Find where the given text appears and provide that cell's center as (x, y) coordinate. 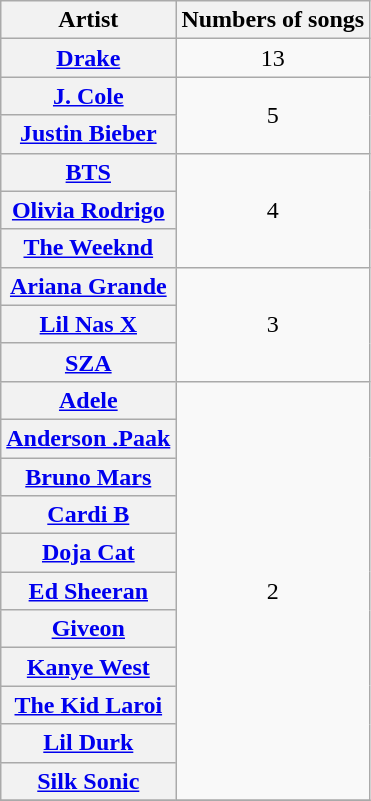
Doja Cat (88, 553)
Drake (88, 58)
SZA (88, 362)
Numbers of songs (273, 20)
Giveon (88, 629)
2 (273, 590)
BTS (88, 172)
Silk Sonic (88, 781)
The Weeknd (88, 248)
3 (273, 324)
Ed Sheeran (88, 591)
Lil Durk (88, 743)
Adele (88, 400)
Artist (88, 20)
4 (273, 210)
Lil Nas X (88, 324)
5 (273, 115)
Olivia Rodrigo (88, 210)
J. Cole (88, 96)
Justin Bieber (88, 134)
Anderson .Paak (88, 438)
Kanye West (88, 667)
Bruno Mars (88, 477)
Cardi B (88, 515)
13 (273, 58)
Ariana Grande (88, 286)
The Kid Laroi (88, 705)
